Scan for the cell matching the given text and deliver its (x, y) coordinate at center. 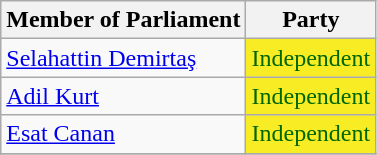
Esat Canan (124, 134)
Member of Parliament (124, 20)
Adil Kurt (124, 96)
Selahattin Demirtaş (124, 58)
Party (311, 20)
